From the cell containing the given text, extract its center point as (X, Y) coordinate. 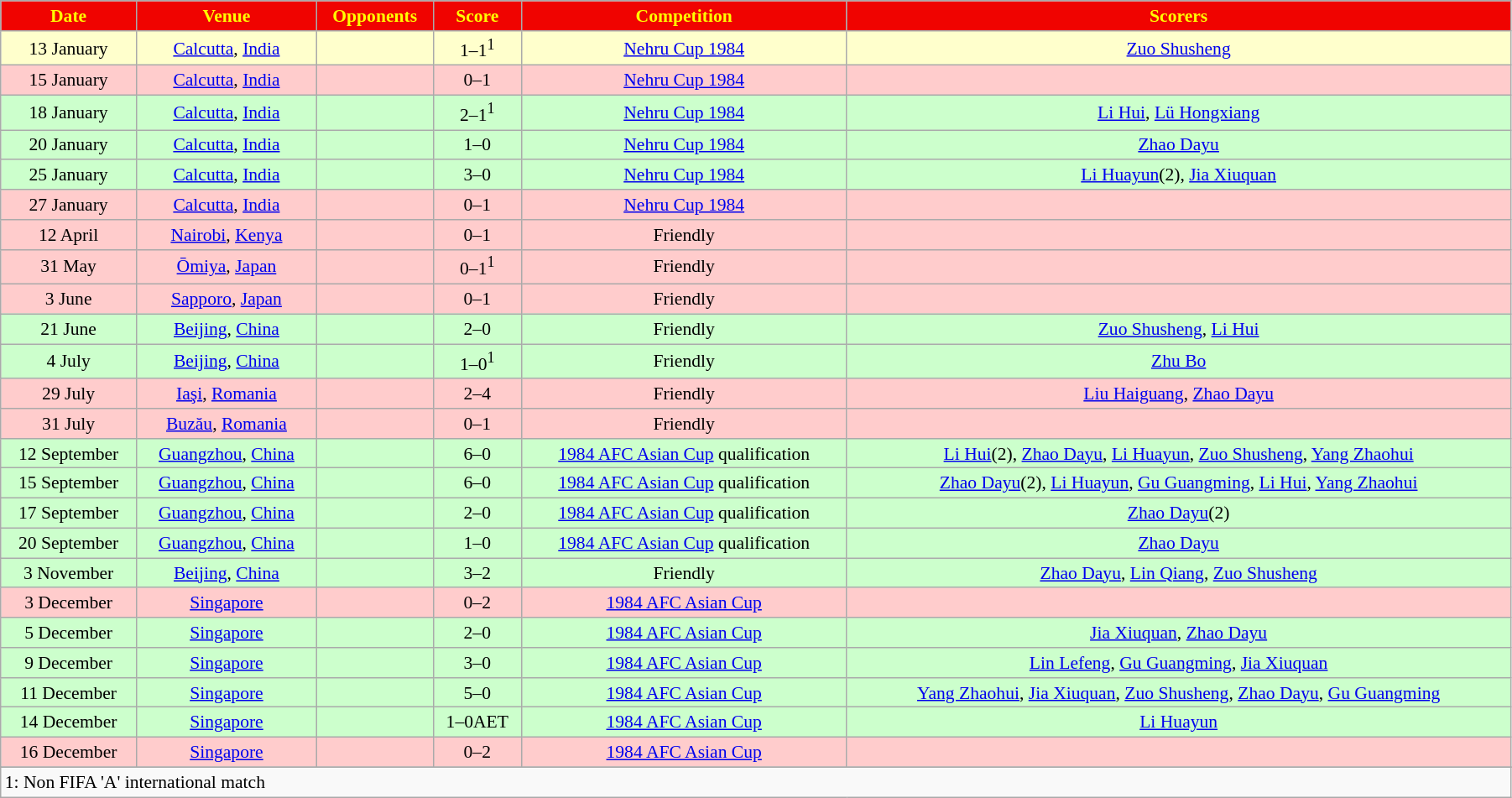
15 September (69, 483)
12 April (69, 235)
2–4 (477, 394)
25 January (69, 175)
5–0 (477, 693)
Lin Lefeng, Gu Guangming, Jia Xiuquan (1179, 663)
4 July (69, 361)
12 September (69, 454)
Li Huayun(2), Jia Xiuquan (1179, 175)
Yang Zhaohui, Jia Xiuquan, Zuo Shusheng, Zhao Dayu, Gu Guangming (1179, 693)
Zuo Shusheng (1179, 49)
1–0AET (477, 722)
Ōmiya, Japan (227, 267)
Li Huayun (1179, 722)
Zhao Dayu(2), Li Huayun, Gu Guangming, Li Hui, Yang Zhaohui (1179, 483)
5 December (69, 633)
3 November (69, 573)
20 September (69, 544)
Li Hui(2), Zhao Dayu, Li Huayun, Zuo Shusheng, Yang Zhaohui (1179, 454)
17 September (69, 514)
0–11 (477, 267)
9 December (69, 663)
14 December (69, 722)
Competition (685, 16)
11 December (69, 693)
1–01 (477, 361)
Iaşi, Romania (227, 394)
Li Hui, Lü Hongxiang (1179, 112)
Sapporo, Japan (227, 300)
13 January (69, 49)
Venue (227, 16)
Zhao Dayu(2) (1179, 514)
3 June (69, 300)
Nairobi, Kenya (227, 235)
Zhu Bo (1179, 361)
21 June (69, 329)
Score (477, 16)
Scorers (1179, 16)
Zuo Shusheng, Li Hui (1179, 329)
Jia Xiuquan, Zhao Dayu (1179, 633)
3 December (69, 603)
1: Non FIFA 'A' international match (756, 783)
Zhao Dayu, Lin Qiang, Zuo Shusheng (1179, 573)
Date (69, 16)
31 May (69, 267)
15 January (69, 81)
Opponents (374, 16)
20 January (69, 145)
16 December (69, 753)
31 July (69, 424)
Buzău, Romania (227, 424)
18 January (69, 112)
2–11 (477, 112)
3–2 (477, 573)
27 January (69, 205)
29 July (69, 394)
1–11 (477, 49)
Liu Haiguang, Zhao Dayu (1179, 394)
